For the text-containing cell, return its midpoint in [X, Y] coordinate format. 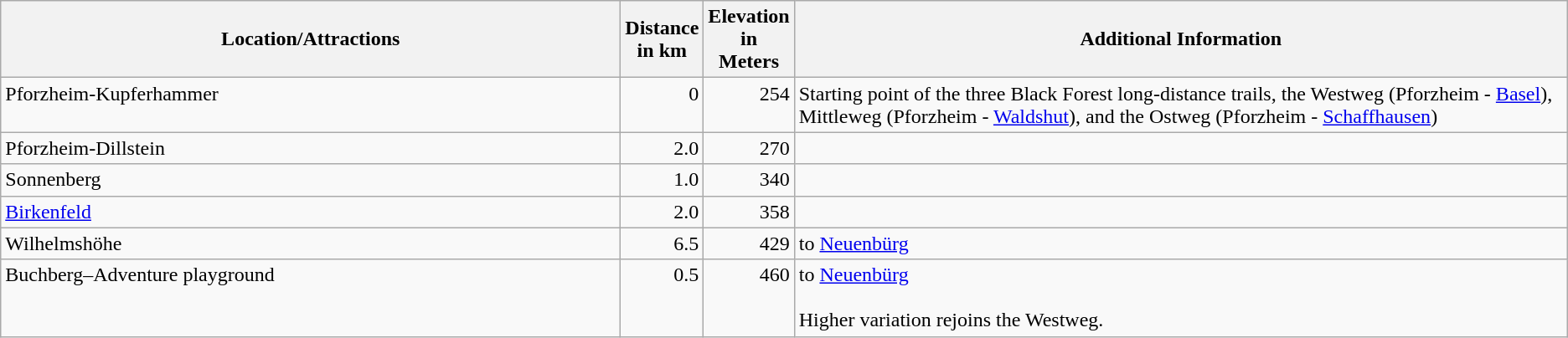
Location/Attractions [311, 39]
Additional Information [1181, 39]
6.5 [662, 243]
358 [749, 212]
0 [662, 105]
0.5 [662, 298]
340 [749, 180]
Elevation in Meters [749, 39]
1.0 [662, 180]
460 [749, 298]
Birkenfeld [311, 212]
270 [749, 148]
429 [749, 243]
Pforzheim-Kupferhammer [311, 105]
Pforzheim-Dillstein [311, 148]
to NeuenbürgHigher variation rejoins the Westweg. [1181, 298]
Sonnenberg [311, 180]
Buchberg–Adventure playground [311, 298]
Wilhelmshöhe [311, 243]
254 [749, 105]
Distance in km [662, 39]
to Neuenbürg [1181, 243]
